Provide the [X, Y] coordinate of the cell's center where the given text is located.  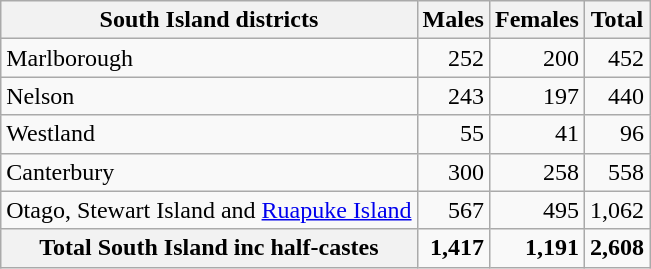
452 [616, 58]
Total [616, 20]
495 [536, 210]
558 [616, 172]
1,191 [536, 248]
567 [453, 210]
243 [453, 96]
Females [536, 20]
Westland [209, 134]
300 [453, 172]
258 [536, 172]
2,608 [616, 248]
41 [536, 134]
Canterbury [209, 172]
440 [616, 96]
Total South Island inc half-castes [209, 248]
96 [616, 134]
200 [536, 58]
South Island districts [209, 20]
55 [453, 134]
Otago, Stewart Island and Ruapuke Island [209, 210]
Marlborough [209, 58]
197 [536, 96]
Males [453, 20]
252 [453, 58]
Nelson [209, 96]
1,417 [453, 248]
1,062 [616, 210]
